Provide the [x, y] coordinate of the cell's center where the given text is located.  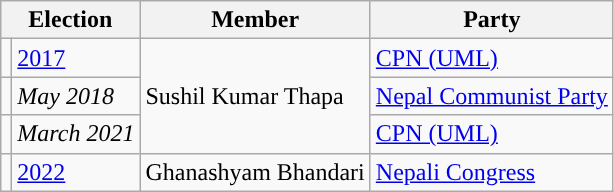
Party [492, 20]
Nepal Communist Party [492, 96]
2017 [76, 58]
Nepali Congress [492, 172]
Member [255, 20]
Election [70, 20]
2022 [76, 172]
Ghanashyam Bhandari [255, 172]
March 2021 [76, 134]
Sushil Kumar Thapa [255, 96]
May 2018 [76, 96]
